Identify which cell holds the provided text, then report its (x, y) central coordinate. 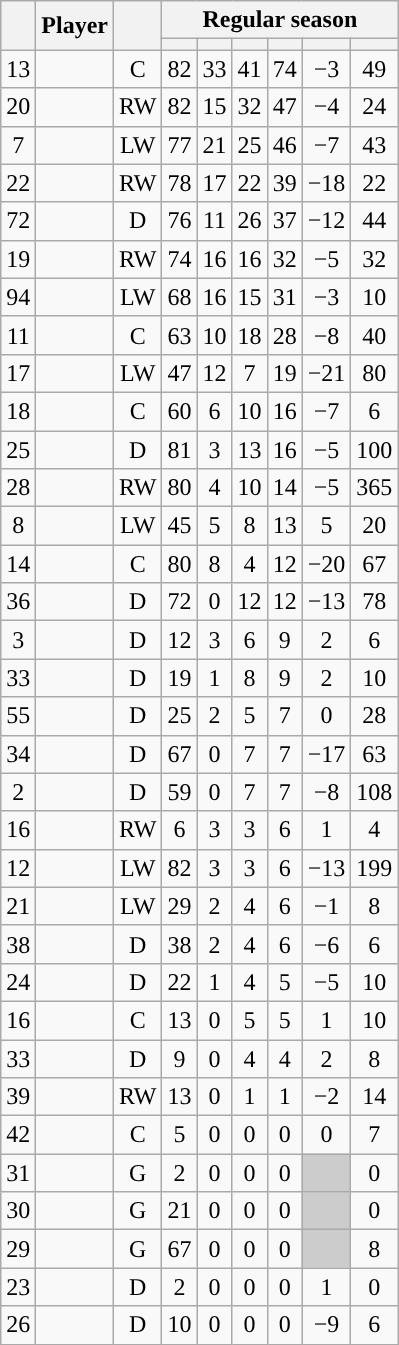
−2 (326, 1097)
46 (284, 145)
49 (374, 69)
−20 (326, 564)
23 (18, 1287)
−12 (326, 221)
45 (180, 526)
34 (18, 754)
365 (374, 488)
Regular season (280, 20)
77 (180, 145)
81 (180, 449)
44 (374, 221)
37 (284, 221)
−9 (326, 1325)
−17 (326, 754)
30 (18, 1211)
40 (374, 335)
199 (374, 868)
Player (75, 26)
108 (374, 792)
100 (374, 449)
41 (250, 69)
36 (18, 602)
−18 (326, 183)
59 (180, 792)
55 (18, 716)
76 (180, 221)
60 (180, 411)
68 (180, 297)
43 (374, 145)
−4 (326, 107)
42 (18, 1135)
94 (18, 297)
−21 (326, 373)
−6 (326, 944)
−1 (326, 906)
